Output the [X, Y] coordinate of the center of the cell containing the given text.  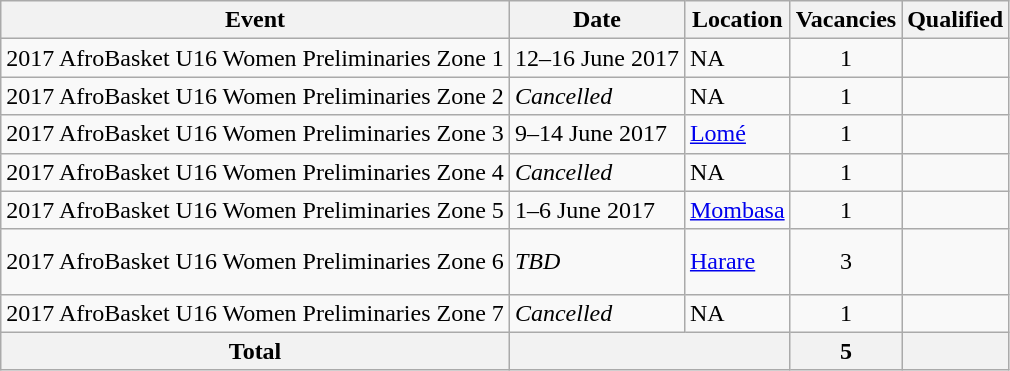
Total [256, 351]
2017 AfroBasket U16 Women Preliminaries Zone 4 [256, 172]
5 [846, 351]
Date [596, 20]
2017 AfroBasket U16 Women Preliminaries Zone 7 [256, 313]
2017 AfroBasket U16 Women Preliminaries Zone 3 [256, 134]
2017 AfroBasket U16 Women Preliminaries Zone 6 [256, 262]
12–16 June 2017 [596, 58]
1–6 June 2017 [596, 210]
Location [737, 20]
TBD [596, 262]
2017 AfroBasket U16 Women Preliminaries Zone 5 [256, 210]
Qualified [956, 20]
Vacancies [846, 20]
2017 AfroBasket U16 Women Preliminaries Zone 1 [256, 58]
3 [846, 262]
Harare [737, 262]
Mombasa [737, 210]
Event [256, 20]
Lomé [737, 134]
2017 AfroBasket U16 Women Preliminaries Zone 2 [256, 96]
9–14 June 2017 [596, 134]
